Pinpoint the cell where the given text exists, returning its [x, y] midpoint coordinate. 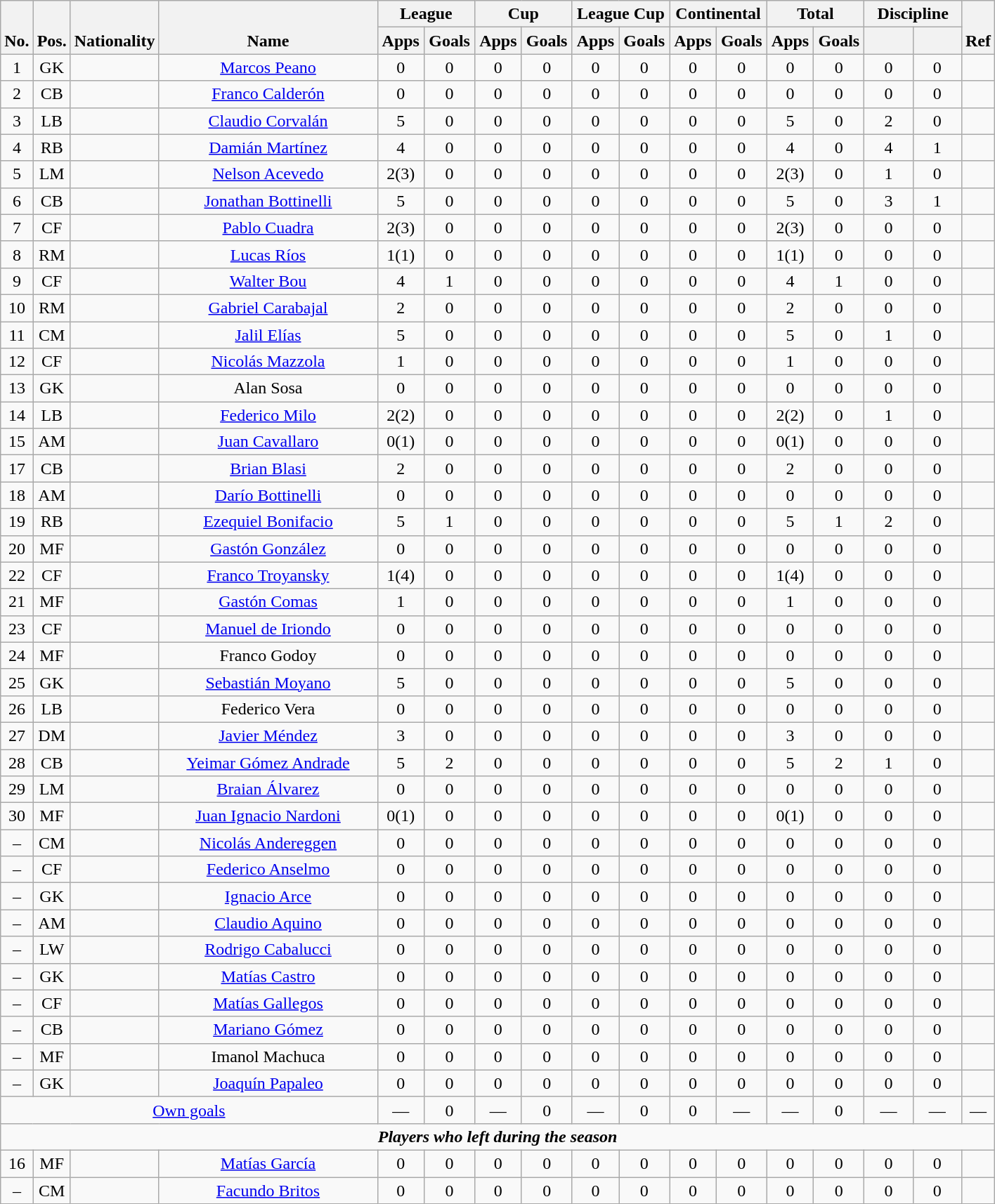
Pablo Cuadra [268, 228]
Joaquín Papaleo [268, 1083]
Franco Godoy [268, 655]
9 [17, 281]
28 [17, 762]
Ref [978, 27]
Federico Anselmo [268, 870]
Walter Bou [268, 281]
Mariano Gómez [268, 1030]
Cup [524, 14]
16 [17, 1163]
Matías Gallegos [268, 1003]
Darío Bottinelli [268, 495]
13 [17, 388]
21 [17, 602]
Alan Sosa [268, 388]
22 [17, 575]
24 [17, 655]
Gastón González [268, 549]
Juan Ignacio Nardoni [268, 816]
27 [17, 735]
Gabriel Carabajal [268, 308]
Pos. [52, 27]
Braian Álvarez [268, 790]
Matías Castro [268, 976]
Manuel de Iriondo [268, 629]
Marcos Peano [268, 67]
Total [815, 14]
Facundo Britos [268, 1191]
Nationality [115, 27]
23 [17, 629]
18 [17, 495]
Matías García [268, 1163]
Yeimar Gómez Andrade [268, 762]
Gastón Comas [268, 602]
Damián Martínez [268, 148]
Discipline [913, 14]
10 [17, 308]
No. [17, 27]
Brian Blasi [268, 469]
29 [17, 790]
Juan Cavallaro [268, 442]
Own goals [189, 1110]
Name [268, 27]
Nelson Acevedo [268, 174]
Ignacio Arce [268, 896]
DM [52, 735]
8 [17, 254]
19 [17, 522]
25 [17, 682]
Players who left during the season [497, 1137]
Claudio Corvalán [268, 121]
Imanol Machuca [268, 1056]
7 [17, 228]
Claudio Aquino [268, 923]
Sebastián Moyano [268, 682]
Federico Milo [268, 415]
Franco Calderón [268, 94]
Continental [718, 14]
Jalil Elías [268, 335]
6 [17, 201]
12 [17, 362]
15 [17, 442]
Lucas Ríos [268, 254]
Ezequiel Bonifacio [268, 522]
Federico Vera [268, 709]
Javier Méndez [268, 735]
26 [17, 709]
Nicolás Andereggen [268, 843]
Nicolás Mazzola [268, 362]
League Cup [621, 14]
14 [17, 415]
30 [17, 816]
Franco Troyansky [268, 575]
League [426, 14]
20 [17, 549]
17 [17, 469]
11 [17, 335]
Rodrigo Cabalucci [268, 950]
Jonathan Bottinelli [268, 201]
LW [52, 950]
